Capture the cell that displays the provided text and extract its [x, y] central coordinate. 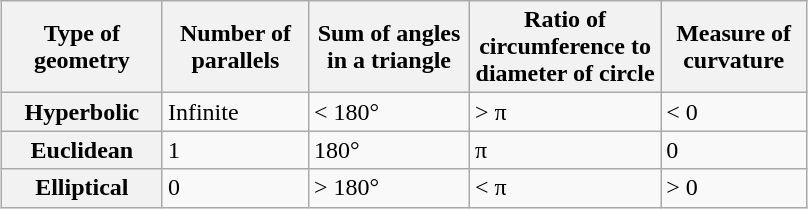
180° [388, 150]
Ratio of circumference to diameter of circle [566, 47]
> 180° [388, 188]
Sum of angles in a triangle [388, 47]
< 0 [734, 112]
Elliptical [82, 188]
> π [566, 112]
> 0 [734, 188]
Number of parallels [235, 47]
Euclidean [82, 150]
Measure of curvature [734, 47]
Infinite [235, 112]
< 180° [388, 112]
< π [566, 188]
1 [235, 150]
Hyperbolic [82, 112]
π [566, 150]
Type of geometry [82, 47]
